Pinpoint the cell where the given text exists, returning its [X, Y] midpoint coordinate. 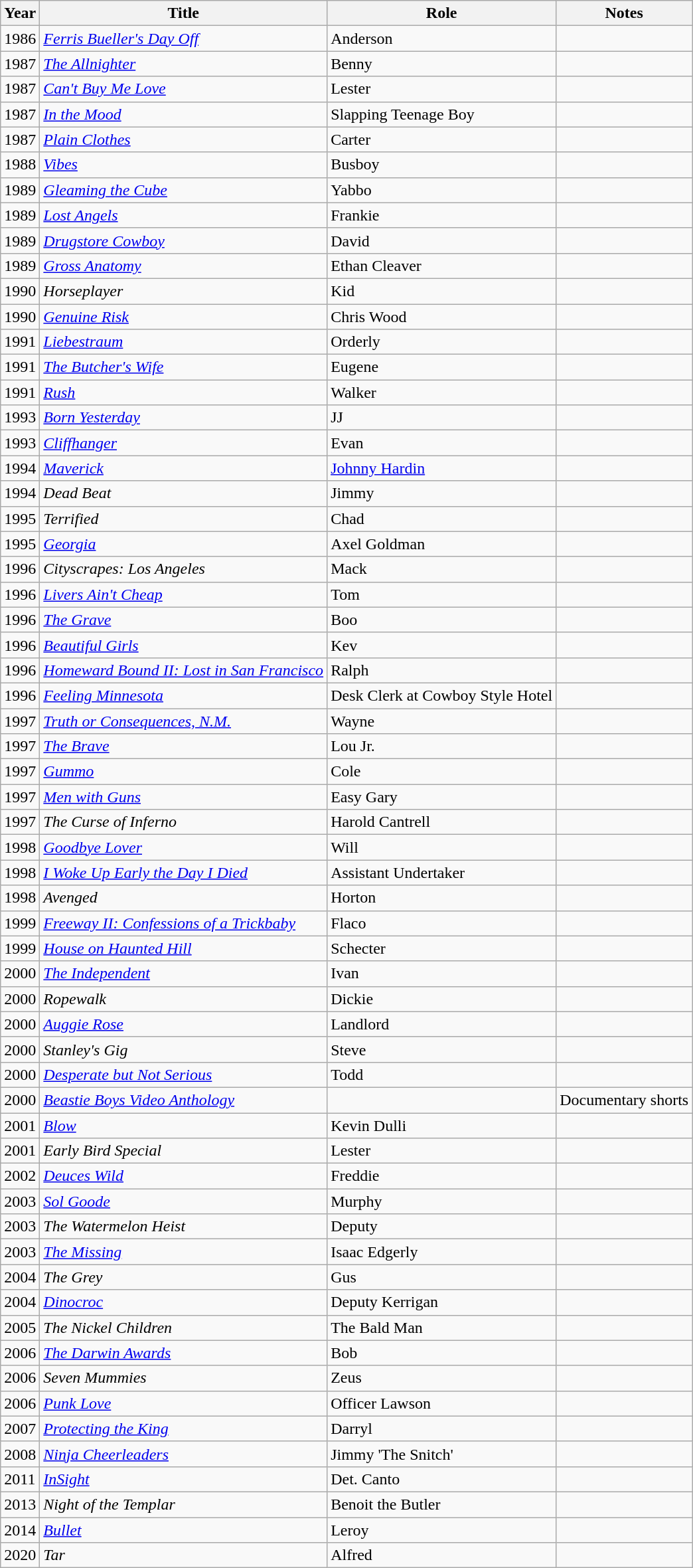
Frankie [442, 215]
Slapping Teenage Boy [442, 114]
Early Bird Special [183, 1151]
Evan [442, 443]
Det. Canto [442, 1479]
Leroy [442, 1529]
Bullet [183, 1529]
Dead Beat [183, 493]
Stanley's Gig [183, 1049]
Chris Wood [442, 317]
Can't Buy Me Love [183, 89]
Assistant Undertaker [442, 873]
Avenged [183, 898]
Ropewalk [183, 999]
2020 [20, 1555]
Walker [442, 392]
Beastie Boys Video Anthology [183, 1100]
Born Yesterday [183, 418]
Ethan Cleaver [442, 266]
Bob [442, 1353]
Jimmy 'The Snitch' [442, 1454]
Deputy [442, 1227]
Rush [183, 392]
Harold Cantrell [442, 822]
JJ [442, 418]
Punk Love [183, 1403]
Homeward Bound II: Lost in San Francisco [183, 670]
Sol Goode [183, 1201]
Kev [442, 645]
Dickie [442, 999]
Notes [624, 13]
Flaco [442, 923]
2008 [20, 1454]
2005 [20, 1328]
Horton [442, 898]
The Butcher's Wife [183, 367]
Georgia [183, 544]
Carter [442, 139]
Isaac Edgerly [442, 1252]
Cityscrapes: Los Angeles [183, 569]
Steve [442, 1049]
House on Haunted Hill [183, 948]
Johnny Hardin [442, 468]
Tar [183, 1555]
Cole [442, 772]
Seven Mummies [183, 1378]
Mack [442, 569]
Gleaming the Cube [183, 190]
The Brave [183, 746]
2013 [20, 1504]
Tom [442, 594]
Jimmy [442, 493]
Busboy [442, 165]
Chad [442, 519]
Men with Guns [183, 797]
Protecting the King [183, 1429]
David [442, 240]
Ivan [442, 974]
Liebestraum [183, 342]
Night of the Templar [183, 1504]
Goodbye Lover [183, 847]
Cliffhanger [183, 443]
The Grave [183, 620]
Deputy Kerrigan [442, 1302]
Auggie Rose [183, 1024]
Beautiful Girls [183, 645]
Freddie [442, 1176]
Lou Jr. [442, 746]
Gus [442, 1277]
Schecter [442, 948]
Ralph [442, 670]
Deuces Wild [183, 1176]
Gummo [183, 772]
Yabbo [442, 190]
Ninja Cheerleaders [183, 1454]
Truth or Consequences, N.M. [183, 721]
Easy Gary [442, 797]
The Curse of Inferno [183, 822]
Murphy [442, 1201]
Benoit the Butler [442, 1504]
Darryl [442, 1429]
Kid [442, 291]
2014 [20, 1529]
The Nickel Children [183, 1328]
Documentary shorts [624, 1100]
Plain Clothes [183, 139]
2007 [20, 1429]
In the Mood [183, 114]
1986 [20, 39]
Vibes [183, 165]
2002 [20, 1176]
Alfred [442, 1555]
Year [20, 13]
Desperate but Not Serious [183, 1075]
The Grey [183, 1277]
Wayne [442, 721]
Orderly [442, 342]
The Bald Man [442, 1328]
The Missing [183, 1252]
Ferris Bueller's Day Off [183, 39]
Freeway II: Confessions of a Trickbaby [183, 923]
The Independent [183, 974]
Eugene [442, 367]
Will [442, 847]
Zeus [442, 1378]
Feeling Minnesota [183, 695]
Anderson [442, 39]
The Watermelon Heist [183, 1227]
Genuine Risk [183, 317]
InSight [183, 1479]
Title [183, 13]
Desk Clerk at Cowboy Style Hotel [442, 695]
Todd [442, 1075]
Dinocroc [183, 1302]
Terrified [183, 519]
I Woke Up Early the Day I Died [183, 873]
The Allnighter [183, 64]
Benny [442, 64]
Boo [442, 620]
Blow [183, 1126]
Axel Goldman [442, 544]
Gross Anatomy [183, 266]
Officer Lawson [442, 1403]
Kevin Dulli [442, 1126]
Landlord [442, 1024]
Role [442, 13]
Horseplayer [183, 291]
Drugstore Cowboy [183, 240]
Livers Ain't Cheap [183, 594]
The Darwin Awards [183, 1353]
Lost Angels [183, 215]
1988 [20, 165]
Maverick [183, 468]
2011 [20, 1479]
